Return (x, y) of the center of cell containing provided text 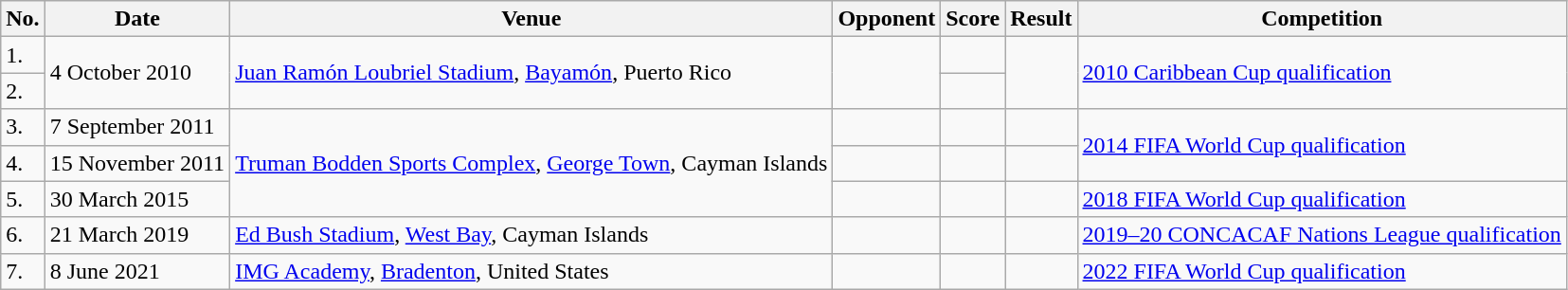
Ed Bush Stadium, West Bay, Cayman Islands (532, 235)
Score (973, 19)
4. (23, 163)
2. (23, 91)
21 March 2019 (136, 235)
IMG Academy, Bradenton, United States (532, 271)
15 November 2011 (136, 163)
Competition (1322, 19)
7. (23, 271)
Venue (532, 19)
Result (1041, 19)
2019–20 CONCACAF Nations League qualification (1322, 235)
2014 FIFA World Cup qualification (1322, 145)
Truman Bodden Sports Complex, George Town, Cayman Islands (532, 163)
8 June 2021 (136, 271)
2022 FIFA World Cup qualification (1322, 271)
30 March 2015 (136, 199)
No. (23, 19)
3. (23, 127)
4 October 2010 (136, 73)
Juan Ramón Loubriel Stadium, Bayamón, Puerto Rico (532, 73)
2010 Caribbean Cup qualification (1322, 73)
5. (23, 199)
1. (23, 55)
6. (23, 235)
Opponent (887, 19)
7 September 2011 (136, 127)
2018 FIFA World Cup qualification (1322, 199)
Date (136, 19)
